Locate the cell with the specified text and output its [X, Y] center coordinate. 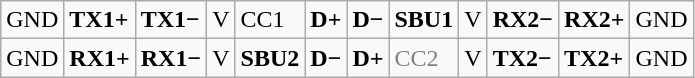
CC1 [270, 20]
SBU1 [424, 20]
RX1− [170, 58]
RX2+ [594, 20]
SBU2 [270, 58]
RX1+ [100, 58]
RX2− [522, 20]
TX1+ [100, 20]
CC2 [424, 58]
TX2− [522, 58]
TX1− [170, 20]
TX2+ [594, 58]
